For the text-containing cell, return its midpoint in [x, y] coordinate format. 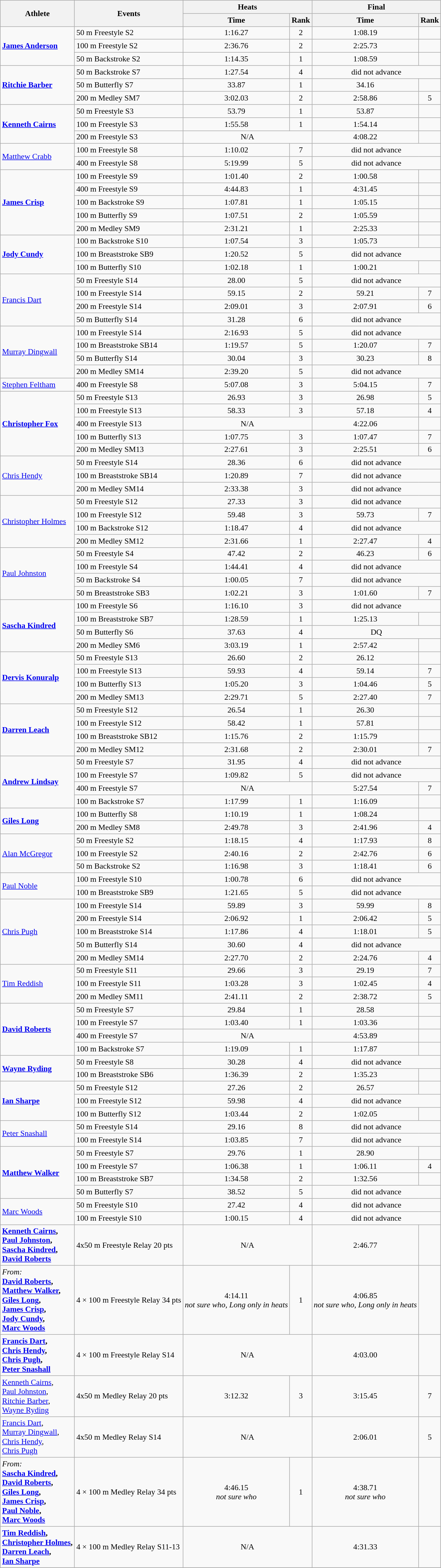
30.60 [236, 945]
29.84 [236, 1010]
4:03.00 [365, 1355]
100 m Butterfly S8 [129, 815]
1:07.47 [365, 437]
1:16.27 [236, 33]
2:57.42 [365, 645]
26.57 [365, 1088]
1:08.19 [365, 33]
1:07.75 [236, 437]
1:07.54 [236, 241]
Andrew Lindsay [37, 782]
Giles Long [37, 821]
2:33.38 [236, 489]
34.16 [365, 85]
2:40.16 [236, 854]
Stephen Feltham [37, 385]
1:17.86 [236, 932]
33.87 [236, 85]
2:38.72 [365, 997]
1:10.02 [236, 150]
59.89 [236, 906]
1:00.58 [365, 176]
1:16.09 [365, 801]
Marc Woods [37, 1212]
50 m Butterfly S6 [129, 632]
Paul Johnston [37, 573]
1:05.59 [365, 215]
2:30.01 [365, 749]
Athlete [37, 13]
Sascha Kindred [37, 626]
100 m Backstroke S12 [129, 528]
From:Sascha Kindred,David Roberts,Giles Long,James Crisp,Paul Noble,Marc Woods [37, 1492]
100 m Butterfly S10 [129, 268]
1:05.73 [365, 241]
50 m Freestyle S3 [129, 111]
1:02.21 [236, 593]
2:42.76 [365, 854]
50 m Freestyle S8 [129, 1062]
2:46.77 [365, 1245]
1:19.57 [236, 345]
200 m Medley SM8 [129, 828]
2:39.20 [236, 372]
1:08.24 [365, 815]
100 m Freestyle S4 [129, 567]
Tim Reddish,Christopher Holmes,Darren Leach,Ian Sharpe [37, 1547]
4x50 m Medley Relay 20 pts [129, 1396]
Dervis Konuralp [37, 677]
1:01.40 [236, 176]
29.76 [236, 1153]
27.33 [236, 502]
100 m Breaststroke S14 [129, 932]
Francis Dart,Murray Dingwall,Chris Hendy,Chris Pugh [37, 1437]
4:44.83 [236, 189]
2:07.91 [365, 307]
59.15 [236, 294]
2:24.76 [365, 958]
1:00.78 [236, 880]
2:31.68 [236, 749]
Murray Dingwall [37, 352]
1:00.15 [236, 1218]
1:18.41 [365, 866]
4 × 100 m Freestyle Relay 34 pts [129, 1300]
James Crisp [37, 202]
2:41.96 [365, 828]
4:08.22 [365, 137]
1:05.20 [236, 684]
29.66 [236, 971]
1:35.23 [365, 1075]
2:27.61 [236, 450]
3:15.45 [365, 1396]
DQ [376, 632]
100 m Butterfly S9 [129, 215]
1:36.39 [236, 1075]
Chris Hendy [37, 476]
1:14.35 [236, 59]
1:17.87 [365, 1049]
2:31.66 [236, 541]
4:53.89 [365, 1036]
28.36 [236, 463]
28.58 [365, 1010]
50 m Freestyle S10 [129, 1205]
1:18.47 [236, 528]
1:16.98 [236, 866]
46.23 [365, 554]
53.87 [365, 111]
200 m Medley SM7 [129, 98]
37.63 [236, 632]
31.28 [236, 320]
Kenneth Cairns,Paul Johnston,Sascha Kindred,David Roberts [37, 1245]
2:25.73 [365, 46]
4:06.85not sure who, Long only in heats [365, 1300]
Heats [247, 7]
Kenneth Cairns,Paul Johnston,Ritchie Barber,Wayne Ryding [37, 1396]
59.21 [365, 294]
2:25.51 [365, 450]
1:02.45 [365, 984]
1:03.40 [236, 1023]
Ian Sharpe [37, 1101]
26.12 [365, 658]
1:00.05 [236, 580]
400 m Freestyle S9 [129, 189]
3:03.19 [236, 645]
4:46.15not sure who [236, 1492]
4:38.71not sure who [365, 1492]
5:27.54 [365, 789]
53.79 [236, 111]
1:28.59 [236, 619]
4:14.11not sure who, Long only in heats [236, 1300]
59.14 [365, 671]
100 m Backstroke S10 [129, 241]
26.30 [365, 710]
1:07.51 [236, 215]
59.99 [365, 906]
Tim Reddish [37, 983]
100 m Backstroke S9 [129, 203]
50 m Freestyle S11 [129, 971]
58.42 [236, 723]
59.93 [236, 671]
1:16.10 [236, 606]
1:32.56 [365, 1179]
2:27.70 [236, 958]
1:18.01 [365, 932]
59.73 [365, 515]
26.98 [365, 398]
50 m Breaststroke SB3 [129, 593]
Chris Pugh [37, 932]
28.00 [236, 280]
4 × 100 m Medley Relay S11-13 [129, 1547]
26.54 [236, 710]
1:34.58 [236, 1179]
1:27.54 [236, 72]
1:17.93 [365, 840]
Matthew Crabb [37, 156]
57.18 [365, 411]
200 m Medley SM9 [129, 228]
2:06.92 [236, 919]
28.90 [365, 1153]
1:44.41 [236, 567]
200 m Medley SM6 [129, 645]
59.98 [236, 1101]
1:18.15 [236, 840]
50 m Backstroke S4 [129, 580]
4:31.45 [365, 189]
38.52 [236, 1192]
1:07.81 [236, 203]
30.28 [236, 1062]
1:25.13 [365, 619]
31.95 [236, 762]
2:09.01 [236, 307]
4x50 m Freestyle Relay 20 pts [129, 1245]
1:03.44 [236, 1114]
2:27.47 [365, 541]
4 × 100 m Medley Relay 34 pts [129, 1492]
Final [376, 7]
1:08.59 [365, 59]
400 m Freestyle S13 [129, 424]
30.23 [365, 359]
4:22.06 [365, 424]
2:16.93 [236, 333]
From:David Roberts,Matthew Walker,Giles Long,James Crisp,Jody Cundy,Marc Woods [37, 1300]
1:55.58 [236, 124]
1:03.85 [236, 1140]
1:06.38 [236, 1166]
47.42 [236, 554]
Jody Cundy [37, 254]
Francis Dart,Chris Hendy,Chris Pugh,Peter Snashall [37, 1355]
1:20.89 [236, 476]
Events [129, 13]
100 m Butterfly S12 [129, 1114]
29.16 [236, 1127]
50 m Backstroke S7 [129, 72]
26.60 [236, 658]
1:04.46 [365, 684]
Paul Noble [37, 886]
Christopher Holmes [37, 521]
Peter Snashall [37, 1133]
David Roberts [37, 1029]
1:20.52 [236, 254]
3:02.03 [236, 98]
2:31.21 [236, 228]
Alan McGregor [37, 853]
3:12.32 [236, 1396]
1:03.28 [236, 984]
1:02.05 [365, 1114]
2:49.78 [236, 828]
2:29.71 [236, 697]
100 m Freestyle S3 [129, 124]
4x50 m Medley Relay S14 [129, 1437]
Wayne Ryding [37, 1068]
2:27.40 [365, 697]
1:06.11 [365, 1166]
5:04.15 [365, 385]
58.33 [236, 411]
1:05.15 [365, 203]
1:09.82 [236, 775]
1:15.79 [365, 736]
30.04 [236, 359]
4 × 100 m Freestyle Relay S14 [129, 1355]
Darren Leach [37, 730]
1:20.07 [365, 345]
50 m Freestyle S4 [129, 554]
2:41.11 [236, 997]
100 m Breaststroke SB12 [129, 736]
2:36.76 [236, 46]
Francis Dart [37, 300]
4:31.33 [365, 1547]
1:21.65 [236, 893]
Ritchie Barber [37, 85]
29.19 [365, 971]
Kenneth Cairns [37, 124]
27.26 [236, 1088]
57.81 [365, 723]
200 m Freestyle S3 [129, 137]
1:03.36 [365, 1023]
27.42 [236, 1205]
100 m Freestyle S9 [129, 176]
1:10.19 [236, 815]
1:02.18 [236, 268]
James Anderson [37, 46]
100 m Freestyle S8 [129, 150]
Matthew Walker [37, 1172]
Christopher Fox [37, 424]
1:15.76 [236, 736]
2:58.86 [365, 98]
59.48 [236, 515]
1:17.99 [236, 801]
2:06.01 [365, 1437]
5:07.08 [236, 385]
100 m Freestyle S11 [129, 984]
2:25.33 [365, 228]
1:54.14 [365, 124]
26.93 [236, 398]
2:06.42 [365, 919]
100 m Breaststroke SB6 [129, 1075]
5:19.99 [236, 163]
1:00.21 [365, 268]
1:01.60 [365, 593]
200 m Medley SM11 [129, 997]
100 m Freestyle S6 [129, 606]
1:19.09 [236, 1049]
